Output the (X, Y) coordinate of the center of the cell containing the given text.  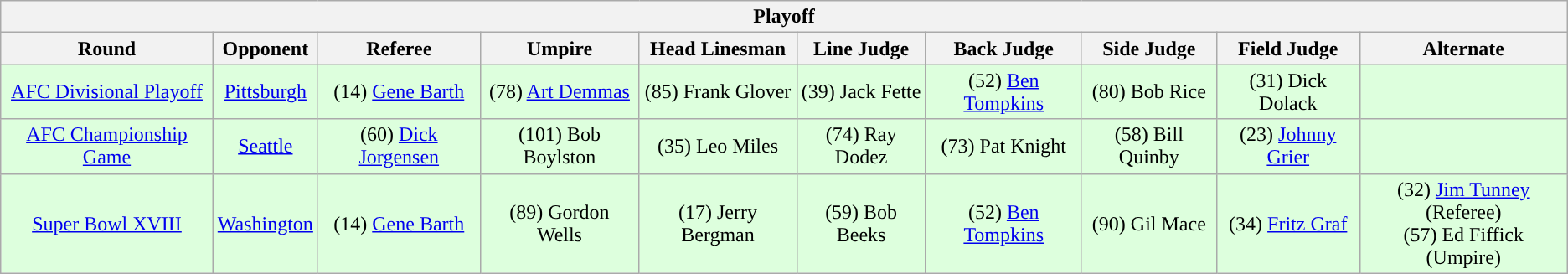
Field Judge (1288, 49)
(80) Bob Rice (1149, 92)
(73) Pat Knight (1003, 146)
Referee (399, 49)
(85) Frank Glover (719, 92)
Round (107, 49)
(32) Jim Tunney (Referee)(57) Ed Fiffick (Umpire) (1463, 223)
Playoff (784, 17)
(31) Dick Dolack (1288, 92)
(59) Bob Beeks (861, 223)
(78) Art Demmas (560, 92)
AFC Divisional Playoff (107, 92)
(89) Gordon Wells (560, 223)
(60) Dick Jorgensen (399, 146)
Alternate (1463, 49)
Line Judge (861, 49)
AFC Championship Game (107, 146)
Super Bowl XVIII (107, 223)
(34) Fritz Graf (1288, 223)
(58) Bill Quinby (1149, 146)
Washington (265, 223)
(101) Bob Boylston (560, 146)
Pittsburgh (265, 92)
Back Judge (1003, 49)
Umpire (560, 49)
(39) Jack Fette (861, 92)
Head Linesman (719, 49)
(17) Jerry Bergman (719, 223)
(90) Gil Mace (1149, 223)
Seattle (265, 146)
(23) Johnny Grier (1288, 146)
Opponent (265, 49)
(74) Ray Dodez (861, 146)
(35) Leo Miles (719, 146)
Side Judge (1149, 49)
